Capture the cell that displays the provided text and extract its [X, Y] central coordinate. 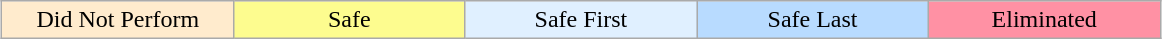
Safe Last [813, 20]
Safe First [581, 20]
Did Not Perform [118, 20]
Safe [350, 20]
Eliminated [1044, 20]
